Extract the (X, Y) coordinate from the center of the cell holding the provided text.  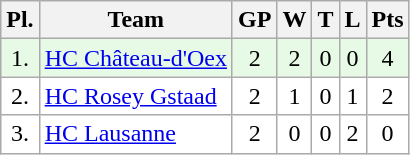
T (326, 20)
GP (254, 20)
W (294, 20)
Pts (388, 20)
HC Lausanne (136, 134)
2. (20, 96)
3. (20, 134)
1. (20, 58)
HC Château-d'Oex (136, 58)
Pl. (20, 20)
HC Rosey Gstaad (136, 96)
4 (388, 58)
Team (136, 20)
L (352, 20)
